Identify which cell holds the provided text, then report its (X, Y) central coordinate. 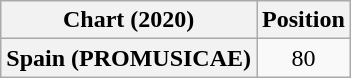
80 (304, 58)
Chart (2020) (129, 20)
Position (304, 20)
Spain (PROMUSICAE) (129, 58)
